Search for the cell housing the specified text and yield its (X, Y) center coordinate. 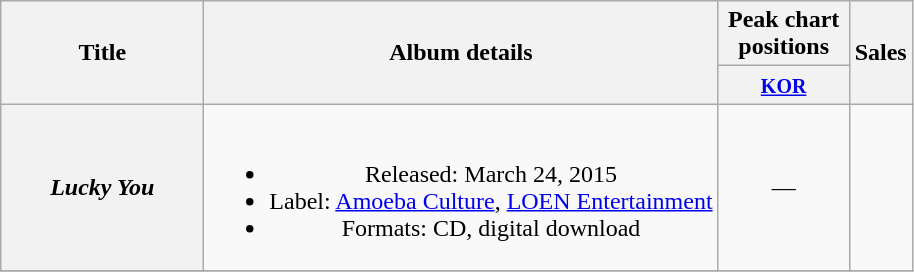
Peak chart positions (784, 34)
Title (102, 52)
Released: March 24, 2015Label: Amoeba Culture, LOEN EntertainmentFormats: CD, digital download (461, 188)
Lucky You (102, 188)
Album details (461, 52)
— (784, 188)
Sales (880, 52)
KOR (784, 85)
